Search for the cell housing the specified text and yield its [X, Y] center coordinate. 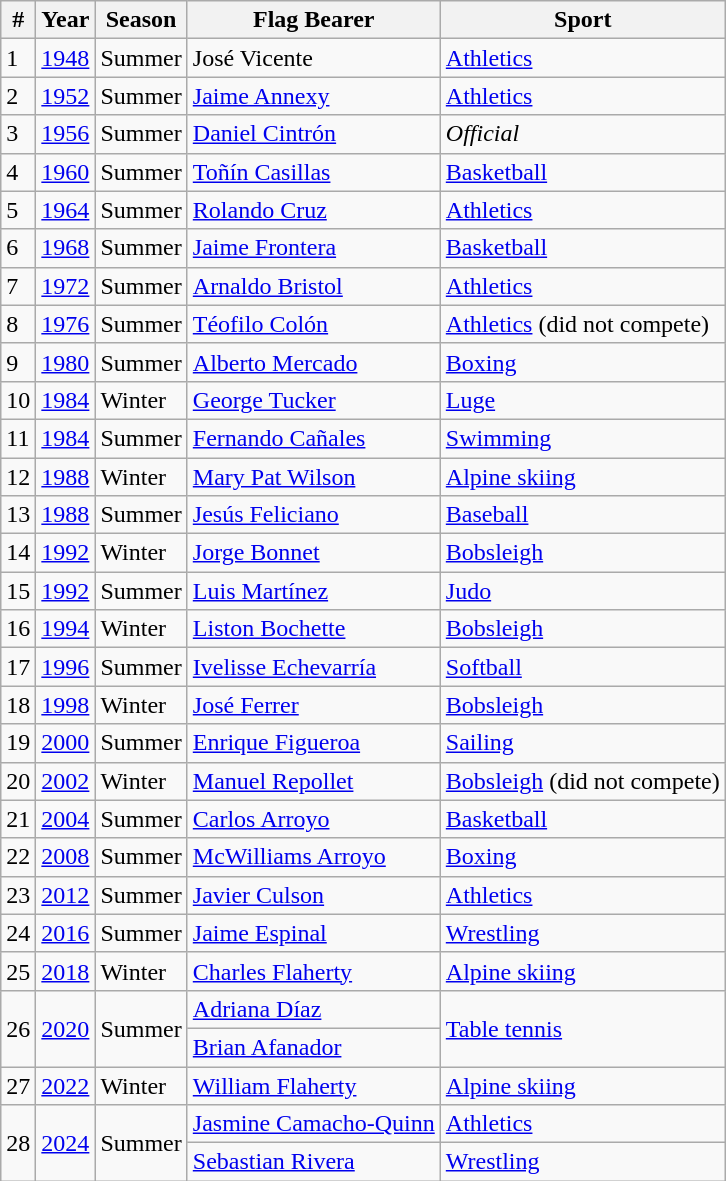
5 [18, 210]
10 [18, 400]
8 [18, 324]
Luis Martínez [314, 591]
Manuel Repollet [314, 781]
William Flaherty [314, 1085]
1 [18, 58]
Jasmine Camacho-Quinn [314, 1124]
1964 [66, 210]
2016 [66, 933]
Enrique Figueroa [314, 743]
Rolando Cruz [314, 210]
Sebastian Rivera [314, 1162]
2022 [66, 1085]
15 [18, 591]
16 [18, 629]
14 [18, 553]
2000 [66, 743]
1996 [66, 667]
1976 [66, 324]
2012 [66, 895]
Ivelisse Echevarría [314, 667]
Sailing [582, 743]
18 [18, 705]
1960 [66, 172]
# [18, 20]
Toñín Casillas [314, 172]
Jaime Frontera [314, 248]
José Ferrer [314, 705]
Adriana Díaz [314, 1009]
20 [18, 781]
22 [18, 857]
Jaime Annexy [314, 96]
Arnaldo Bristol [314, 286]
12 [18, 477]
2008 [66, 857]
Mary Pat Wilson [314, 477]
Softball [582, 667]
Daniel Cintrón [314, 134]
28 [18, 1143]
2 [18, 96]
7 [18, 286]
Bobsleigh (did not compete) [582, 781]
1956 [66, 134]
Liston Bochette [314, 629]
Swimming [582, 438]
4 [18, 172]
McWilliams Arroyo [314, 857]
1998 [66, 705]
Charles Flaherty [314, 971]
25 [18, 971]
2004 [66, 819]
Table tennis [582, 1028]
1948 [66, 58]
24 [18, 933]
21 [18, 819]
9 [18, 362]
11 [18, 438]
Official [582, 134]
Season [141, 20]
Fernando Cañales [314, 438]
Jesús Feliciano [314, 515]
Flag Bearer [314, 20]
Luge [582, 400]
2020 [66, 1028]
2002 [66, 781]
Brian Afanador [314, 1047]
Jaime Espinal [314, 933]
Carlos Arroyo [314, 819]
3 [18, 134]
17 [18, 667]
Javier Culson [314, 895]
1994 [66, 629]
27 [18, 1085]
Baseball [582, 515]
19 [18, 743]
José Vicente [314, 58]
1952 [66, 96]
2018 [66, 971]
13 [18, 515]
Year [66, 20]
23 [18, 895]
1968 [66, 248]
Judo [582, 591]
1980 [66, 362]
26 [18, 1028]
1972 [66, 286]
Alberto Mercado [314, 362]
Sport [582, 20]
Jorge Bonnet [314, 553]
6 [18, 248]
Téofilo Colón [314, 324]
Athletics (did not compete) [582, 324]
2024 [66, 1143]
George Tucker [314, 400]
